For the text-containing cell, return its midpoint in [x, y] coordinate format. 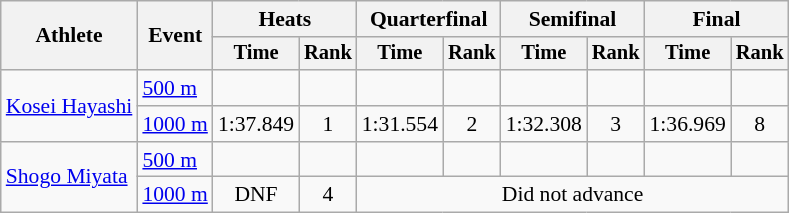
Semifinal [573, 19]
Event [174, 36]
Quarterfinal [429, 19]
4 [328, 195]
Shogo Miyata [70, 178]
1:37.849 [256, 124]
Athlete [70, 36]
Heats [285, 19]
3 [616, 124]
1:36.969 [688, 124]
Final [717, 19]
1:31.554 [400, 124]
2 [472, 124]
Did not advance [573, 195]
1:32.308 [544, 124]
1 [328, 124]
Kosei Hayashi [70, 106]
8 [760, 124]
DNF [256, 195]
